Capture the cell that displays the provided text and extract its [X, Y] central coordinate. 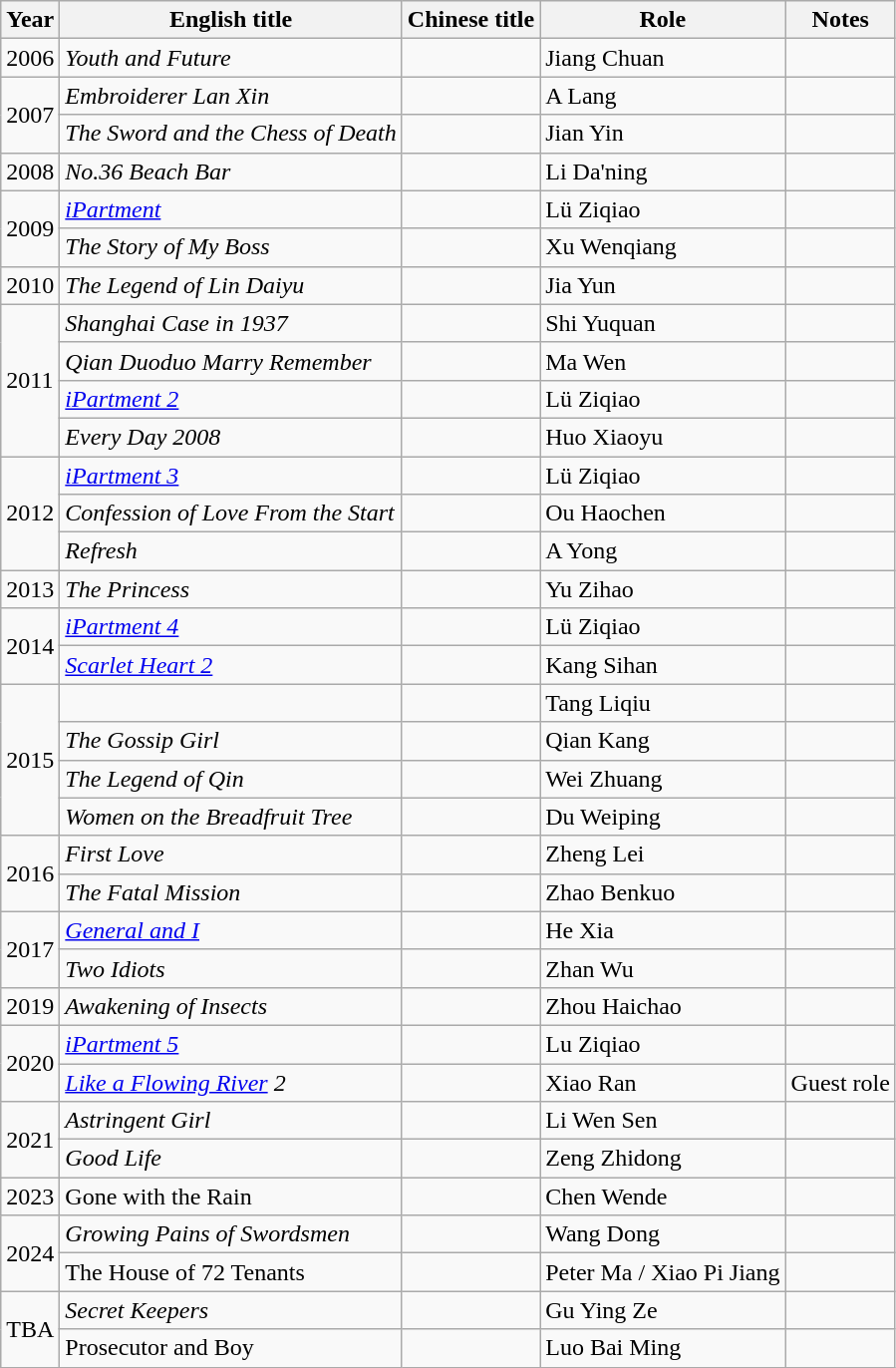
Awakening of Insects [231, 1006]
Peter Ma / Xiao Pi Jiang [663, 1272]
2017 [30, 949]
TBA [30, 1329]
Jiang Chuan [663, 58]
Ma Wen [663, 361]
Zhan Wu [663, 968]
2019 [30, 1006]
2011 [30, 380]
The Legend of Lin Daiyu [231, 285]
Gu Ying Ze [663, 1310]
Luo Bai Ming [663, 1348]
iPartment [231, 209]
iPartment 3 [231, 476]
Du Weiping [663, 817]
The Gossip Girl [231, 741]
Growing Pains of Swordsmen [231, 1234]
Kang Sihan [663, 665]
Gone with the Rain [231, 1197]
The Legend of Qin [231, 779]
Li Da'ning [663, 171]
Astringent Girl [231, 1121]
Two Idiots [231, 968]
He Xia [663, 930]
Chinese title [470, 20]
Prosecutor and Boy [231, 1348]
Huo Xiaoyu [663, 437]
Shanghai Case in 1937 [231, 323]
Notes [840, 20]
The Princess [231, 589]
Li Wen Sen [663, 1121]
Women on the Breadfruit Tree [231, 817]
Qian Kang [663, 741]
The Story of My Boss [231, 247]
Scarlet Heart 2 [231, 665]
Wang Dong [663, 1234]
Wei Zhuang [663, 779]
Guest role [840, 1082]
Tang Liqiu [663, 703]
Youth and Future [231, 58]
Embroiderer Lan Xin [231, 96]
iPartment 4 [231, 627]
2024 [30, 1253]
Like a Flowing River 2 [231, 1082]
A Yong [663, 551]
Xu Wenqiang [663, 247]
Zheng Lei [663, 855]
Every Day 2008 [231, 437]
2008 [30, 171]
General and I [231, 930]
2009 [30, 228]
First Love [231, 855]
Role [663, 20]
2016 [30, 873]
2013 [30, 589]
Zhou Haichao [663, 1006]
2015 [30, 760]
English title [231, 20]
The Sword and the Chess of Death [231, 134]
2023 [30, 1197]
The House of 72 Tenants [231, 1272]
Xiao Ran [663, 1082]
Jian Yin [663, 134]
Yu Zihao [663, 589]
Zhao Benkuo [663, 892]
iPartment 2 [231, 399]
Qian Duoduo Marry Remember [231, 361]
Zeng Zhidong [663, 1159]
No.36 Beach Bar [231, 171]
2010 [30, 285]
A Lang [663, 96]
Refresh [231, 551]
2006 [30, 58]
2007 [30, 115]
Year [30, 20]
Chen Wende [663, 1197]
Shi Yuquan [663, 323]
The Fatal Mission [231, 892]
iPartment 5 [231, 1044]
2014 [30, 646]
Jia Yun [663, 285]
Confession of Love From the Start [231, 513]
Secret Keepers [231, 1310]
Lu Ziqiao [663, 1044]
2021 [30, 1140]
Ou Haochen [663, 513]
Good Life [231, 1159]
2020 [30, 1063]
2012 [30, 513]
